For the text-containing cell, return its midpoint in (X, Y) coordinate format. 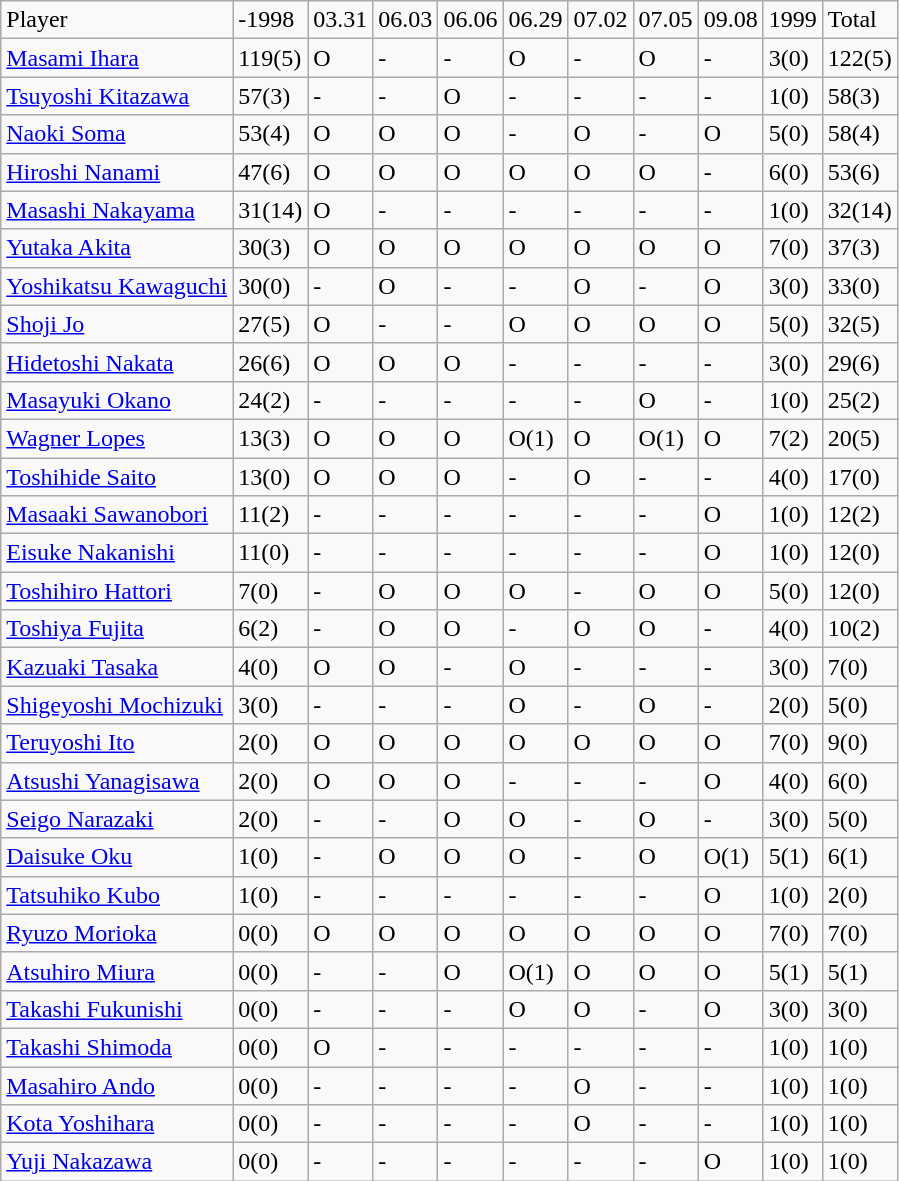
Masayuki Okano (117, 400)
58(4) (860, 134)
Kota Yoshihara (117, 1124)
Tatsuhiko Kubo (117, 895)
09.08 (730, 20)
Hidetoshi Nakata (117, 362)
Masashi Nakayama (117, 210)
30(3) (270, 248)
06.03 (406, 20)
03.31 (340, 20)
58(3) (860, 96)
9(0) (860, 743)
25(2) (860, 400)
11(0) (270, 553)
Ryuzo Morioka (117, 933)
Hiroshi Nanami (117, 172)
Masaaki Sawanobori (117, 515)
Yuji Nakazawa (117, 1162)
Masami Ihara (117, 58)
27(5) (270, 324)
Atsushi Yanagisawa (117, 781)
Yoshikatsu Kawaguchi (117, 286)
33(0) (860, 286)
Yutaka Akita (117, 248)
10(2) (860, 629)
07.05 (666, 20)
Kazuaki Tasaka (117, 667)
Tsuyoshi Kitazawa (117, 96)
Takashi Shimoda (117, 1047)
-1998 (270, 20)
32(5) (860, 324)
26(6) (270, 362)
Daisuke Oku (117, 857)
122(5) (860, 58)
6(2) (270, 629)
Toshihiro Hattori (117, 591)
Takashi Fukunishi (117, 1009)
53(4) (270, 134)
Toshiya Fujita (117, 629)
Teruyoshi Ito (117, 743)
29(6) (860, 362)
Wagner Lopes (117, 438)
31(14) (270, 210)
7(2) (792, 438)
24(2) (270, 400)
47(6) (270, 172)
6(1) (860, 857)
07.02 (600, 20)
12(2) (860, 515)
37(3) (860, 248)
1999 (792, 20)
06.06 (470, 20)
13(3) (270, 438)
Shoji Jo (117, 324)
119(5) (270, 58)
Masahiro Ando (117, 1085)
20(5) (860, 438)
Toshihide Saito (117, 477)
Player (117, 20)
11(2) (270, 515)
06.29 (536, 20)
Atsuhiro Miura (117, 971)
30(0) (270, 286)
Naoki Soma (117, 134)
Seigo Narazaki (117, 819)
32(14) (860, 210)
Eisuke Nakanishi (117, 553)
Total (860, 20)
57(3) (270, 96)
53(6) (860, 172)
17(0) (860, 477)
Shigeyoshi Mochizuki (117, 705)
13(0) (270, 477)
